For the text-containing cell, return its midpoint in [x, y] coordinate format. 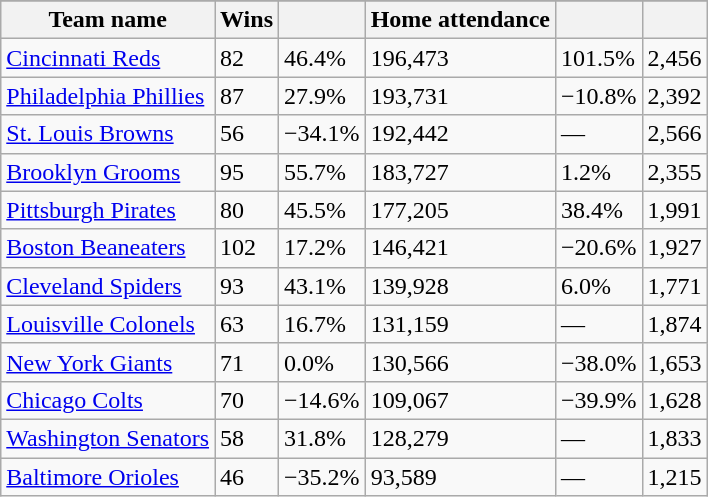
New York Giants [108, 362]
95 [247, 172]
70 [247, 400]
93,589 [460, 477]
43.1% [322, 286]
82 [247, 58]
0.0% [322, 362]
27.9% [322, 96]
56 [247, 134]
45.5% [322, 210]
2,392 [674, 96]
−20.6% [598, 248]
Cincinnati Reds [108, 58]
146,421 [460, 248]
−38.0% [598, 362]
1,927 [674, 248]
Philadelphia Phillies [108, 96]
71 [247, 362]
1,215 [674, 477]
109,067 [460, 400]
87 [247, 96]
46.4% [322, 58]
17.2% [322, 248]
−34.1% [322, 134]
Cleveland Spiders [108, 286]
1.2% [598, 172]
−10.8% [598, 96]
196,473 [460, 58]
130,566 [460, 362]
−35.2% [322, 477]
1,991 [674, 210]
177,205 [460, 210]
55.7% [322, 172]
Boston Beaneaters [108, 248]
46 [247, 477]
131,159 [460, 324]
Louisville Colonels [108, 324]
Home attendance [460, 20]
16.7% [322, 324]
38.4% [598, 210]
−14.6% [322, 400]
1,874 [674, 324]
80 [247, 210]
63 [247, 324]
1,833 [674, 438]
Chicago Colts [108, 400]
Baltimore Orioles [108, 477]
2,456 [674, 58]
−39.9% [598, 400]
Team name [108, 20]
58 [247, 438]
2,355 [674, 172]
128,279 [460, 438]
1,628 [674, 400]
192,442 [460, 134]
31.8% [322, 438]
Wins [247, 20]
Brooklyn Grooms [108, 172]
1,771 [674, 286]
Washington Senators [108, 438]
Pittsburgh Pirates [108, 210]
93 [247, 286]
183,727 [460, 172]
6.0% [598, 286]
139,928 [460, 286]
1,653 [674, 362]
102 [247, 248]
2,566 [674, 134]
101.5% [598, 58]
193,731 [460, 96]
St. Louis Browns [108, 134]
